Locate the cell with the specified text and output its (x, y) center coordinate. 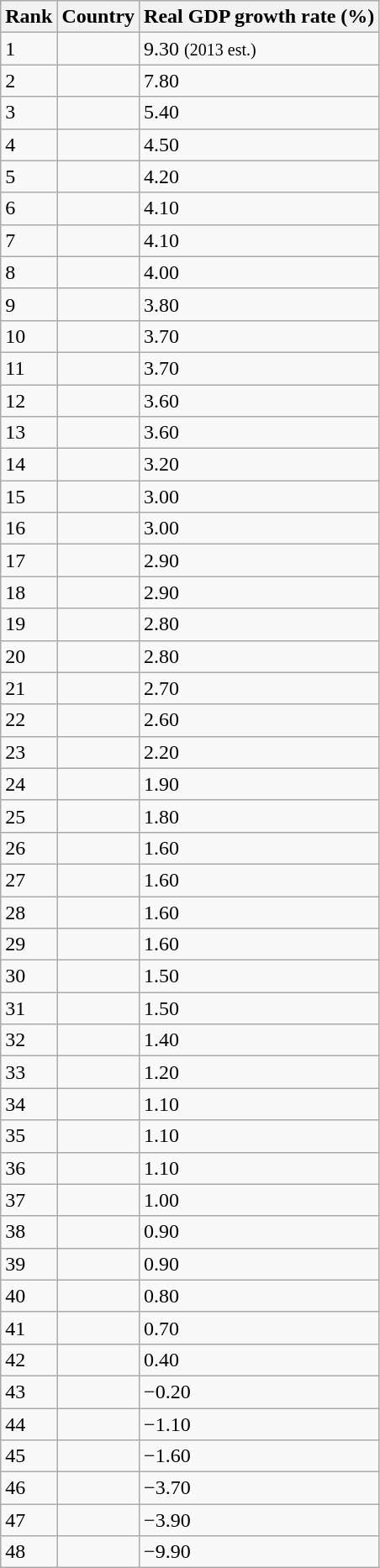
4 (29, 145)
43 (29, 1392)
48 (29, 1552)
42 (29, 1360)
34 (29, 1104)
9.30 (2013 est.) (259, 49)
23 (29, 752)
0.40 (259, 1360)
1.40 (259, 1040)
37 (29, 1200)
2.60 (259, 720)
32 (29, 1040)
17 (29, 560)
−9.90 (259, 1552)
44 (29, 1424)
7 (29, 240)
19 (29, 624)
26 (29, 848)
47 (29, 1520)
3 (29, 113)
22 (29, 720)
1.80 (259, 816)
39 (29, 1264)
35 (29, 1136)
25 (29, 816)
1 (29, 49)
0.70 (259, 1328)
4.20 (259, 176)
27 (29, 880)
4.50 (259, 145)
15 (29, 497)
5 (29, 176)
18 (29, 592)
33 (29, 1072)
11 (29, 368)
−3.90 (259, 1520)
41 (29, 1328)
45 (29, 1456)
Country (98, 17)
Real GDP growth rate (%) (259, 17)
3.80 (259, 304)
2.20 (259, 752)
Rank (29, 17)
14 (29, 465)
4.00 (259, 272)
24 (29, 784)
5.40 (259, 113)
2 (29, 81)
20 (29, 656)
2.70 (259, 688)
7.80 (259, 81)
1.00 (259, 1200)
46 (29, 1488)
21 (29, 688)
12 (29, 401)
−0.20 (259, 1392)
36 (29, 1168)
16 (29, 529)
28 (29, 912)
40 (29, 1296)
9 (29, 304)
30 (29, 976)
−1.60 (259, 1456)
−1.10 (259, 1424)
8 (29, 272)
10 (29, 336)
−3.70 (259, 1488)
29 (29, 944)
0.80 (259, 1296)
1.20 (259, 1072)
1.90 (259, 784)
13 (29, 433)
3.20 (259, 465)
6 (29, 208)
31 (29, 1008)
38 (29, 1232)
